Capture the cell that displays the provided text and extract its (X, Y) central coordinate. 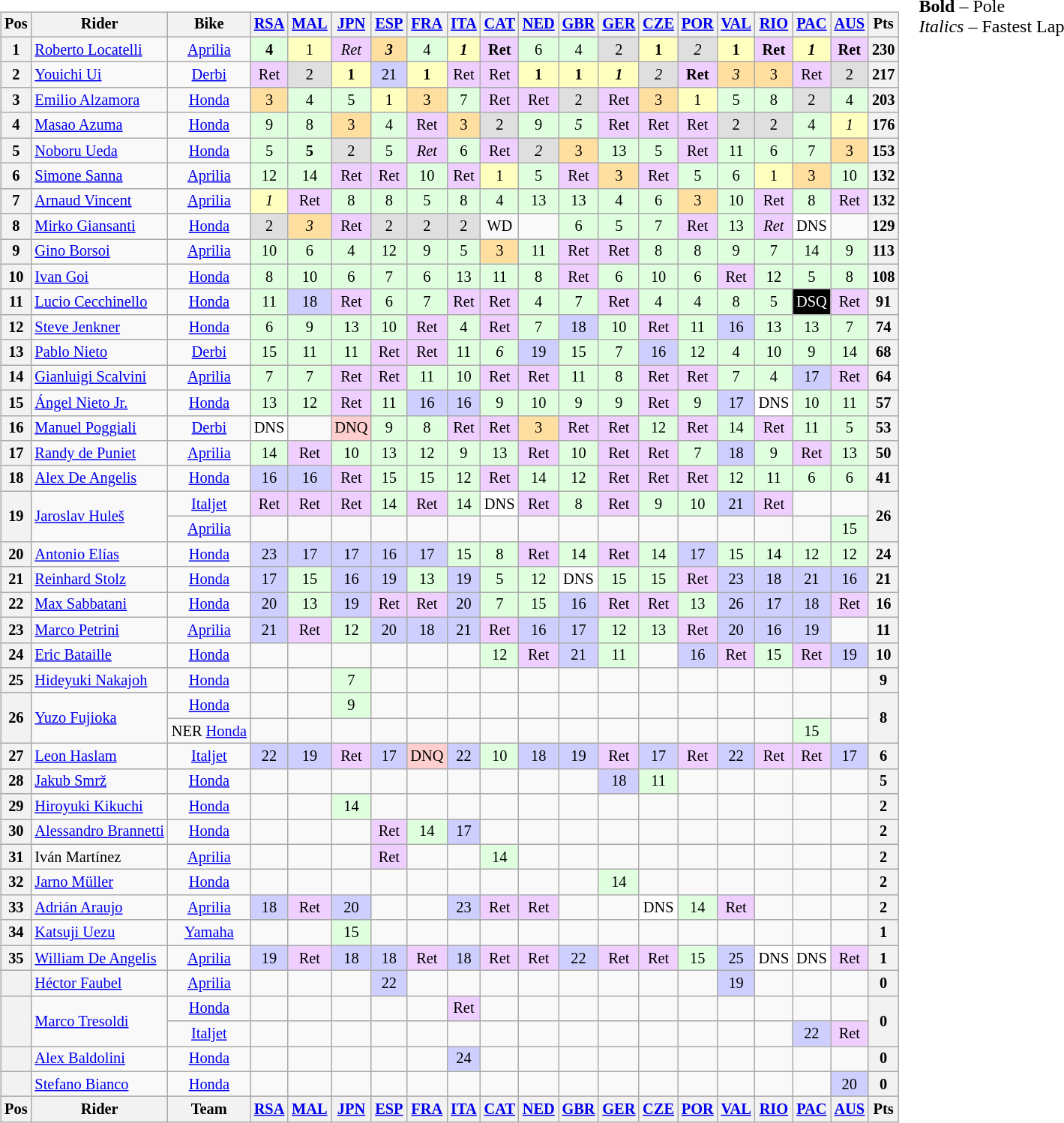
Hiroyuki Kikuchi (99, 807)
NER Honda (209, 731)
Simone Sanna (99, 176)
64 (883, 378)
68 (883, 352)
Lucio Cecchinello (99, 302)
31 (16, 857)
Masao Azuma (99, 125)
Jarno Müller (99, 882)
113 (883, 252)
27 (16, 756)
Randy de Puniet (99, 454)
28 (16, 781)
Antonio Elías (99, 554)
91 (883, 302)
DSQ (811, 302)
Alessandro Brannetti (99, 832)
Arnaud Vincent (99, 201)
Roberto Locatelli (99, 49)
Marco Petrini (99, 630)
Alex De Angelis (99, 478)
Reinhard Stolz (99, 579)
Alex Baldolini (99, 1059)
Katsuji Uezu (99, 933)
30 (16, 832)
Youichi Ui (99, 75)
32 (16, 882)
Max Sabbatani (99, 605)
41 (883, 478)
34 (16, 933)
Hideyuki Nakajoh (99, 681)
35 (16, 958)
Steve Jenkner (99, 328)
217 (883, 75)
Manuel Poggiali (99, 428)
Yuzo Fujioka (99, 718)
Ángel Nieto Jr. (99, 403)
Adrián Araujo (99, 908)
176 (883, 125)
50 (883, 454)
Gianluigi Scalvini (99, 378)
Ivan Goi (99, 277)
Eric Bataille (99, 655)
William De Angelis (99, 958)
Gino Borsoi (99, 252)
Yamaha (209, 933)
Mirko Giansanti (99, 226)
153 (883, 151)
57 (883, 403)
Jakub Smrž (99, 781)
Pablo Nieto (99, 352)
Iván Martínez (99, 857)
Bike (209, 25)
74 (883, 328)
53 (883, 428)
203 (883, 100)
Héctor Faubel (99, 984)
Leon Haslam (99, 756)
129 (883, 226)
33 (16, 908)
Emilio Alzamora (99, 100)
230 (883, 49)
Marco Tresoldi (99, 1021)
29 (16, 807)
WD (499, 226)
Stefano Bianco (99, 1084)
Noboru Ueda (99, 151)
108 (883, 277)
Jaroslav Huleš (99, 516)
Team (209, 1110)
